Find where the given text appears and provide that cell's center as (x, y) coordinate. 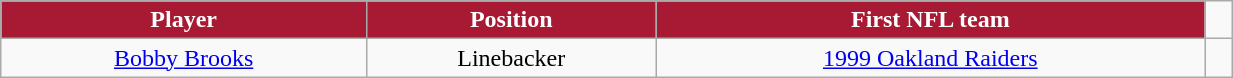
Linebacker (512, 58)
Player (184, 20)
Position (512, 20)
First NFL team (930, 20)
1999 Oakland Raiders (930, 58)
Bobby Brooks (184, 58)
